Output the (x, y) coordinate of the center of the cell containing the given text.  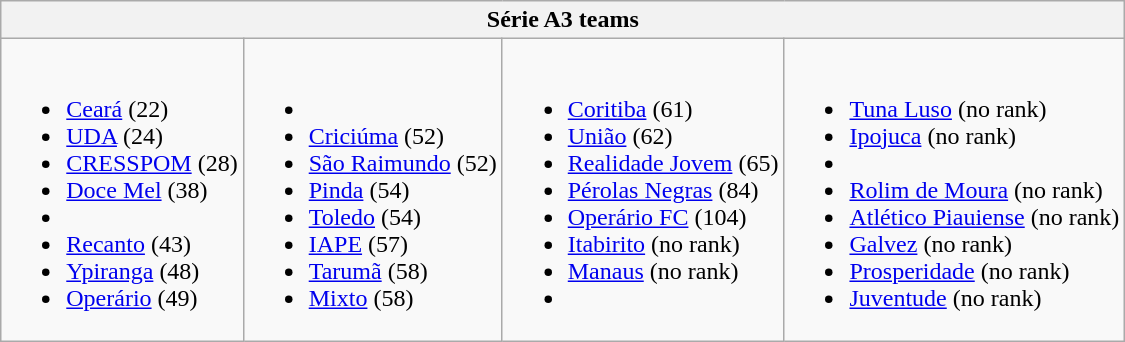
Série A3 teams (563, 20)
Ceará (22) UDA (24) CRESSPOM (28) Doce Mel (38) Recanto (43) Ypiranga (48) Operário (49) (122, 190)
Coritiba (61) União (62) Realidade Jovem (65) Pérolas Negras (84) Operário FC (104) Itabirito (no rank) Manaus (no rank) (643, 190)
Criciúma (52) São Raimundo (52) Pinda (54) Toledo (54) IAPE (57) Tarumã (58) Mixto (58) (372, 190)
